Return the (x, y) coordinate for the center point of the cell that contains the specified text.  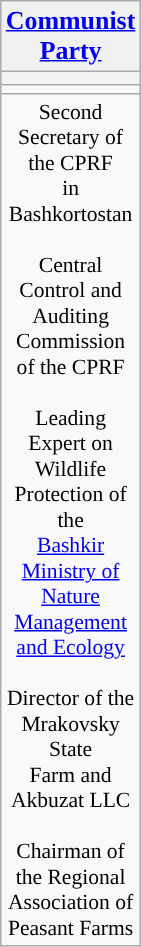
Communist Party (71, 36)
